Return (X, Y) of the center of cell containing provided text 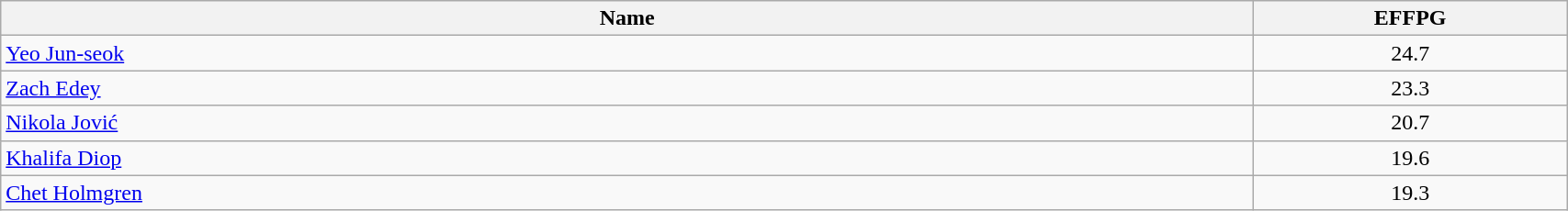
Yeo Jun-seok (627, 53)
Nikola Jović (627, 123)
23.3 (1411, 88)
EFFPG (1411, 18)
24.7 (1411, 53)
Khalifa Diop (627, 158)
19.3 (1411, 193)
Chet Holmgren (627, 193)
Name (627, 18)
20.7 (1411, 123)
19.6 (1411, 158)
Zach Edey (627, 88)
